Return the (x, y) coordinate for the center point of the cell that contains the specified text.  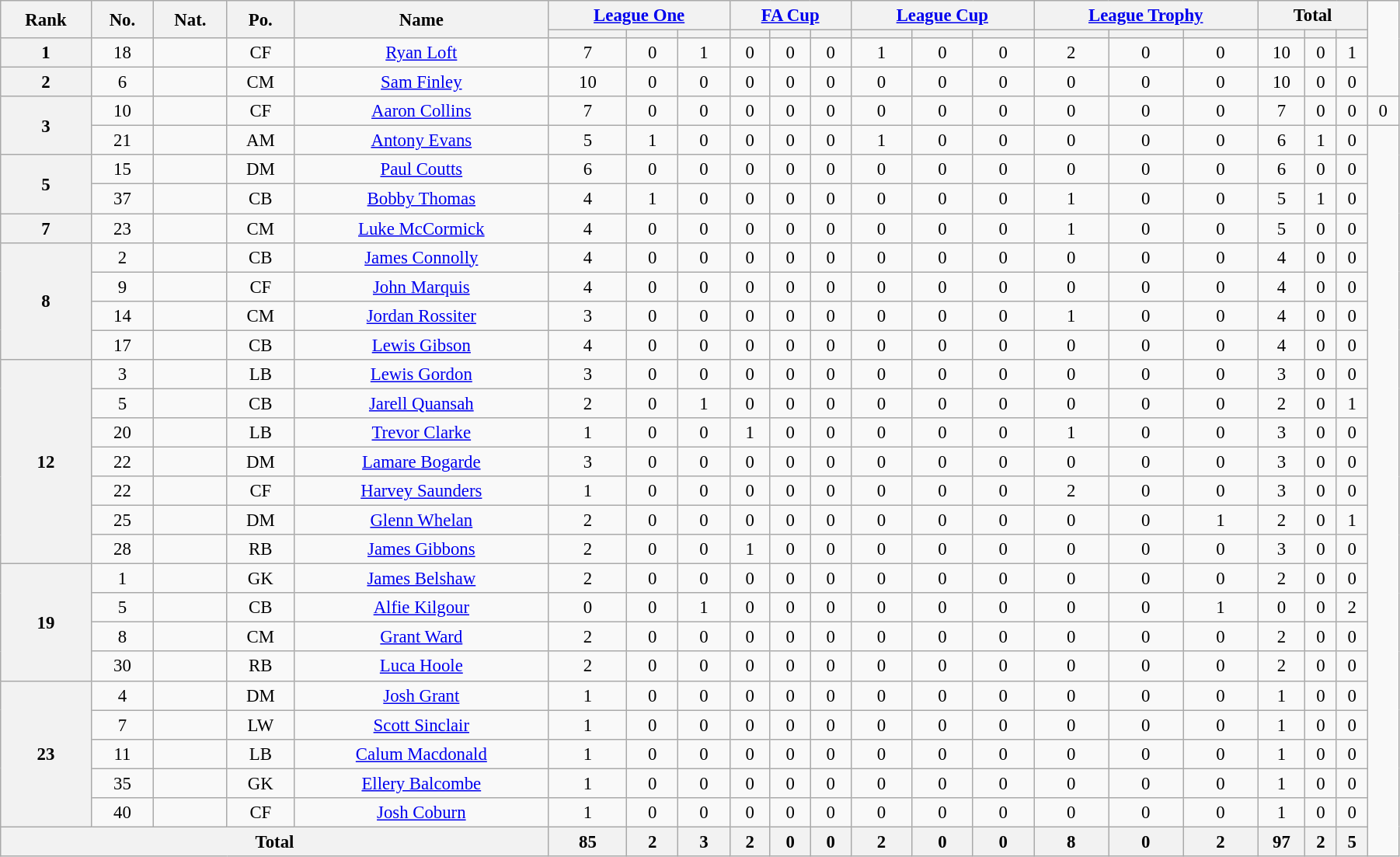
John Marquis (421, 287)
Paul Coutts (421, 170)
Jarell Quansah (421, 403)
20 (123, 433)
25 (123, 521)
League One (639, 16)
Glenn Whelan (421, 521)
League Cup (942, 16)
League Trophy (1145, 16)
Scott Sinclair (421, 725)
James Belshaw (421, 579)
35 (123, 783)
LW (260, 725)
Harvey Saunders (421, 491)
Antony Evans (421, 141)
Luca Hoole (421, 667)
Lewis Gibson (421, 345)
Bobby Thomas (421, 199)
9 (123, 287)
Rank (46, 19)
Name (421, 19)
Po. (260, 19)
14 (123, 315)
85 (587, 841)
Luke McCormick (421, 228)
28 (123, 549)
11 (123, 754)
21 (123, 141)
12 (46, 462)
Calum Macdonald (421, 754)
19 (46, 622)
Nat. (190, 19)
FA Cup (790, 16)
James Gibbons (421, 549)
No. (123, 19)
Aaron Collins (421, 111)
Jordan Rossiter (421, 315)
18 (123, 53)
AM (260, 141)
Alfie Kilgour (421, 608)
Lewis Gordon (421, 375)
37 (123, 199)
Sam Finley (421, 82)
Ellery Balcombe (421, 783)
Lamare Bogarde (421, 462)
30 (123, 667)
Trevor Clarke (421, 433)
97 (1282, 841)
15 (123, 170)
Grant Ward (421, 637)
Josh Grant (421, 695)
James Connolly (421, 257)
Ryan Loft (421, 53)
40 (123, 813)
17 (123, 345)
Josh Coburn (421, 813)
